For the text-containing cell, return its midpoint in (X, Y) coordinate format. 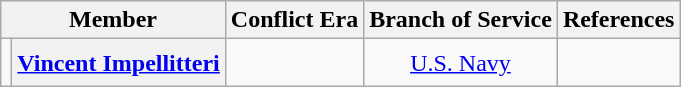
Branch of Service (461, 20)
Member (114, 20)
Vincent Impellitteri (118, 63)
U.S. Navy (461, 63)
Conflict Era (294, 20)
References (618, 20)
